Find where the given text appears and provide that cell's center as (x, y) coordinate. 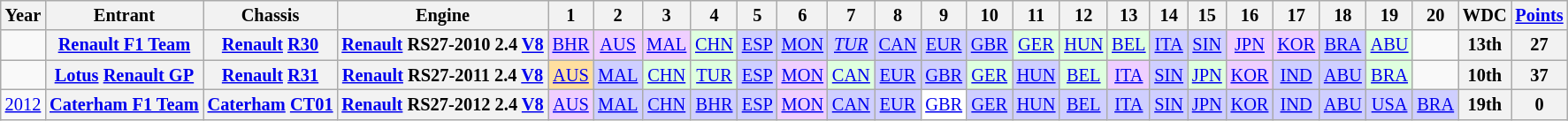
13th (1485, 45)
Renault F1 Team (124, 45)
Lotus Renault GP (124, 75)
2 (617, 15)
Entrant (124, 15)
20 (1435, 15)
3 (667, 15)
Renault RS27-2011 2.4 V8 (442, 75)
6 (803, 15)
15 (1207, 15)
0 (1540, 104)
14 (1169, 15)
Renault RS27-2010 2.4 V8 (442, 45)
17 (1296, 15)
12 (1083, 15)
Chassis (271, 15)
19 (1390, 15)
9 (944, 15)
13 (1128, 15)
4 (715, 15)
Caterham F1 Team (124, 104)
2012 (23, 104)
5 (757, 15)
27 (1540, 45)
1 (571, 15)
Year (23, 15)
Renault RS27-2012 2.4 V8 (442, 104)
18 (1342, 15)
Renault R31 (271, 75)
8 (899, 15)
WDC (1485, 15)
19th (1485, 104)
Points (1540, 15)
16 (1251, 15)
10th (1485, 75)
Engine (442, 15)
10 (990, 15)
USA (1390, 104)
Renault R30 (271, 45)
Caterham CT01 (271, 104)
11 (1036, 15)
37 (1540, 75)
7 (851, 15)
